Identify which cell holds the provided text, then report its [x, y] central coordinate. 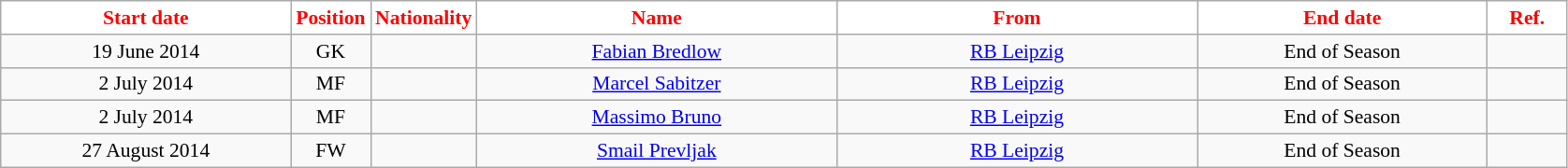
Ref. [1527, 18]
Fabian Bredlow [657, 51]
Name [657, 18]
Massimo Bruno [657, 118]
Start date [146, 18]
Marcel Sabitzer [657, 84]
Smail Prevljak [657, 151]
From [1016, 18]
Nationality [423, 18]
27 August 2014 [146, 151]
FW [331, 151]
GK [331, 51]
19 June 2014 [146, 51]
End date [1343, 18]
Position [331, 18]
